Return the (X, Y) coordinate for the center point of the cell that contains the specified text.  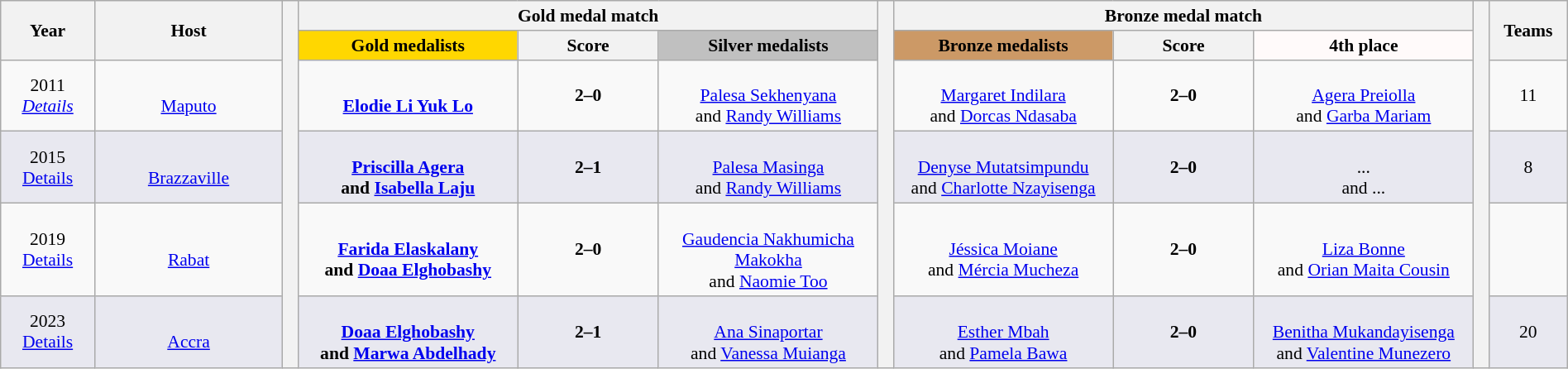
20 (1528, 333)
Farida Elaskalanyand Doaa Elghobashy (409, 250)
Accra (189, 333)
4th place (1363, 46)
Year (48, 30)
Host (189, 30)
Rabat (189, 250)
8 (1528, 167)
Teams (1528, 30)
Priscilla Ageraand Isabella Laju (409, 167)
Silver medalists (767, 46)
Esther Mbahand Pamela Bawa (1004, 333)
Liza Bonneand Orian Maita Cousin (1363, 250)
Agera Preiollaand Garba Mariam (1363, 96)
Margaret Indilaraand Dorcas Ndasaba (1004, 96)
Benitha Mukandayisengaand Valentine Munezero (1363, 333)
Denyse Mutatsimpunduand Charlotte Nzayisenga (1004, 167)
Gaudencia Nakhumicha Makokhaand Naomie Too (767, 250)
Palesa Sekhenyanaand Randy Williams (767, 96)
Palesa Masingaand Randy Williams (767, 167)
2015Details (48, 167)
...and ... (1363, 167)
11 (1528, 96)
Doaa Elghobashyand Marwa Abdelhady (409, 333)
Jéssica Moianeand Mércia Mucheza (1004, 250)
Ana Sinaportarand Vanessa Muianga (767, 333)
2019Details (48, 250)
Elodie Li Yuk Lo (409, 96)
Maputo (189, 96)
2011Details (48, 96)
Gold medalists (409, 46)
Brazzaville (189, 167)
Gold medal match (589, 16)
2023Details (48, 333)
Bronze medal match (1184, 16)
Bronze medalists (1004, 46)
